Locate the cell with the specified text and output its (X, Y) center coordinate. 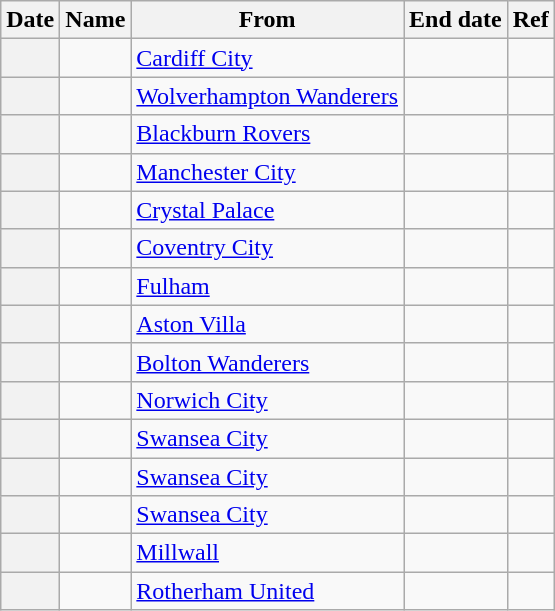
Crystal Palace (268, 210)
Norwich City (268, 400)
Millwall (268, 553)
Name (96, 20)
Manchester City (268, 172)
Cardiff City (268, 58)
Aston Villa (268, 324)
Date (30, 20)
Blackburn Rovers (268, 134)
From (268, 20)
Ref (530, 20)
Fulham (268, 286)
Rotherham United (268, 591)
Bolton Wanderers (268, 362)
End date (456, 20)
Wolverhampton Wanderers (268, 96)
Coventry City (268, 248)
